Output the (X, Y) coordinate of the center of the cell containing the given text.  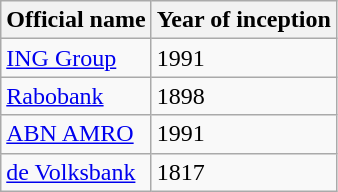
Year of inception (244, 20)
Official name (76, 20)
de Volksbank (76, 172)
Rabobank (76, 96)
ABN AMRO (76, 134)
1898 (244, 96)
1817 (244, 172)
ING Group (76, 58)
